Search for the cell housing the specified text and yield its (X, Y) center coordinate. 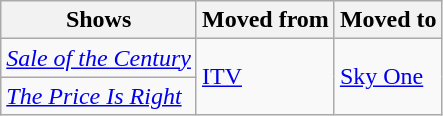
Moved to (388, 20)
ITV (265, 77)
Shows (99, 20)
Sale of the Century (99, 58)
The Price Is Right (99, 96)
Sky One (388, 77)
Moved from (265, 20)
